Provide the (x, y) coordinate of the cell's center where the given text is located.  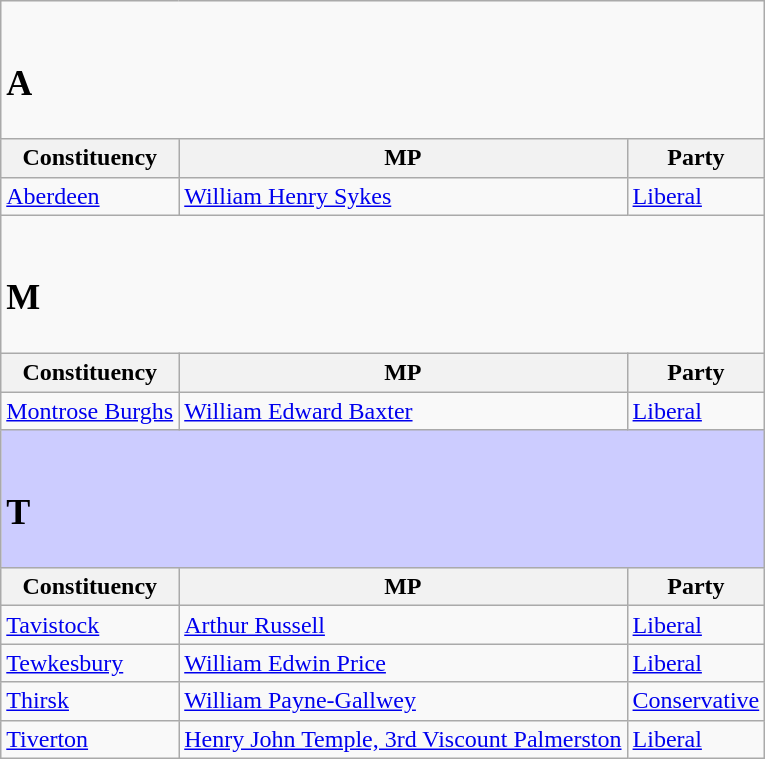
Tewkesbury (90, 663)
Aberdeen (90, 196)
William Henry Sykes (403, 196)
Henry John Temple, 3rd Viscount Palmerston (403, 739)
William Edwin Price (403, 663)
Thirsk (90, 701)
Tiverton (90, 739)
Conservative (696, 701)
T (383, 499)
William Edward Baxter (403, 411)
A (383, 70)
Arthur Russell (403, 625)
Montrose Burghs (90, 411)
William Payne-Gallwey (403, 701)
Tavistock (90, 625)
M (383, 284)
